Capture the cell that displays the provided text and extract its (X, Y) central coordinate. 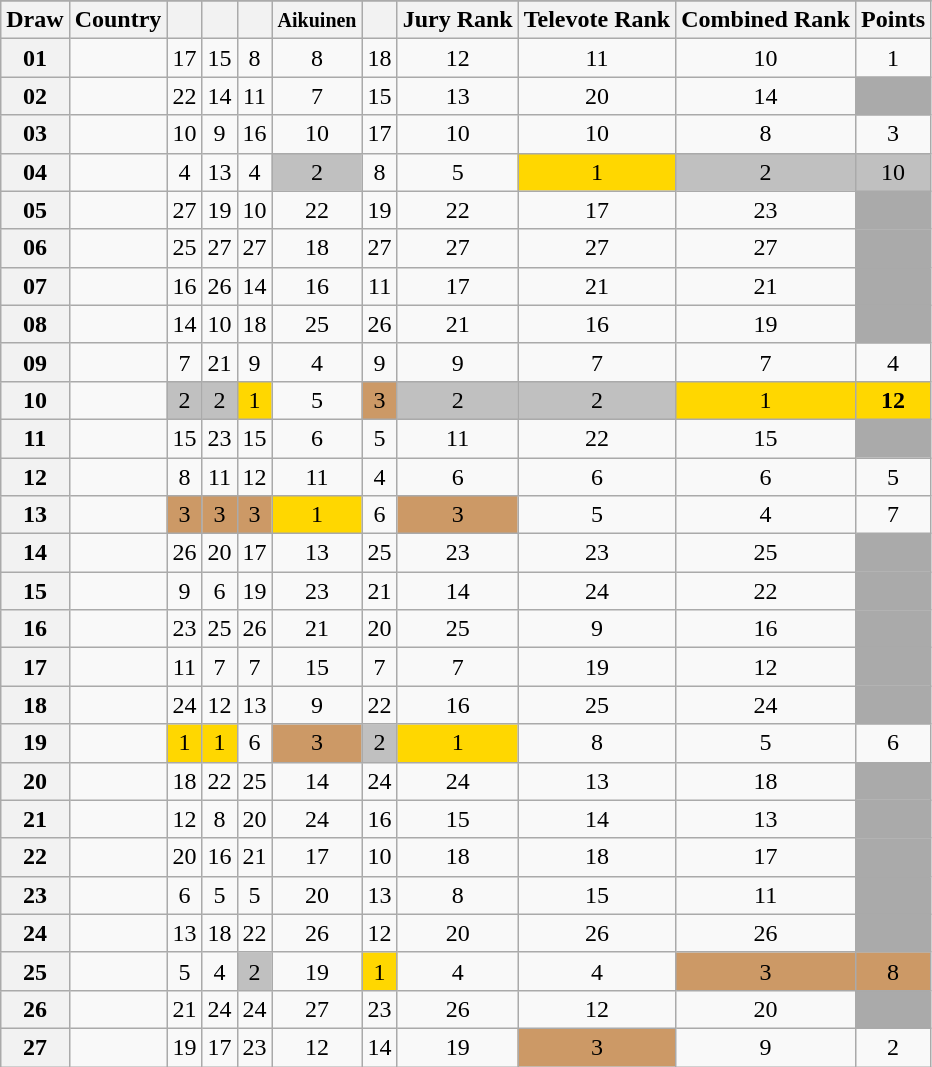
04 (35, 172)
Aikuinen (317, 20)
07 (35, 286)
Country (118, 20)
02 (35, 96)
03 (35, 134)
06 (35, 248)
Televote Rank (597, 20)
Points (894, 20)
08 (35, 324)
Jury Rank (458, 20)
09 (35, 362)
Combined Rank (766, 20)
05 (35, 210)
01 (35, 58)
Draw (35, 20)
